Scan for the cell matching the given text and deliver its (X, Y) coordinate at center. 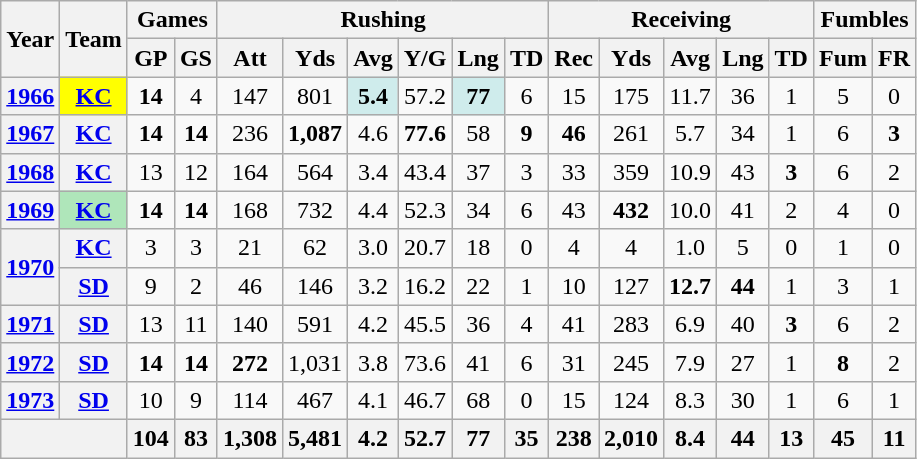
801 (316, 96)
467 (316, 400)
31 (574, 362)
114 (250, 400)
GS (196, 58)
10.9 (690, 172)
3.4 (374, 172)
564 (316, 172)
272 (250, 362)
4.4 (374, 210)
1,031 (316, 362)
11.7 (690, 96)
168 (250, 210)
1966 (30, 96)
68 (478, 400)
1972 (30, 362)
8.4 (690, 438)
164 (250, 172)
3.2 (374, 286)
Rec (574, 58)
1973 (30, 400)
21 (250, 248)
261 (632, 134)
5.7 (690, 134)
8 (842, 362)
35 (526, 438)
43.4 (425, 172)
140 (250, 324)
359 (632, 172)
1,087 (316, 134)
8.3 (690, 400)
3.8 (374, 362)
20.7 (425, 248)
45 (842, 438)
1969 (30, 210)
1971 (30, 324)
FR (894, 58)
Receiving (682, 20)
2,010 (632, 438)
45.5 (425, 324)
37 (478, 172)
12 (196, 172)
7.9 (690, 362)
18 (478, 248)
52.3 (425, 210)
6.9 (690, 324)
62 (316, 248)
77.6 (425, 134)
Games (172, 20)
Rushing (382, 20)
73.6 (425, 362)
30 (743, 400)
1968 (30, 172)
1967 (30, 134)
732 (316, 210)
GP (150, 58)
33 (574, 172)
1.0 (690, 248)
58 (478, 134)
Year (30, 39)
46.7 (425, 400)
245 (632, 362)
Att (250, 58)
Y/G (425, 58)
236 (250, 134)
Fum (842, 58)
147 (250, 96)
27 (743, 362)
591 (316, 324)
83 (196, 438)
3.0 (374, 248)
Fumbles (864, 20)
1,308 (250, 438)
5.4 (374, 96)
175 (632, 96)
4.6 (374, 134)
16.2 (425, 286)
5,481 (316, 438)
283 (632, 324)
12.7 (690, 286)
127 (632, 286)
40 (743, 324)
4.1 (374, 400)
Team (94, 39)
57.2 (425, 96)
432 (632, 210)
104 (150, 438)
124 (632, 400)
1970 (30, 267)
52.7 (425, 438)
238 (574, 438)
10.0 (690, 210)
146 (316, 286)
22 (478, 286)
